Capture the cell that displays the provided text and extract its (x, y) central coordinate. 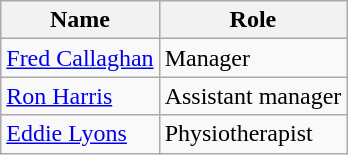
Fred Callaghan (80, 58)
Manager (253, 58)
Role (253, 20)
Assistant manager (253, 96)
Physiotherapist (253, 134)
Name (80, 20)
Eddie Lyons (80, 134)
Ron Harris (80, 96)
